Determine the [X, Y] coordinate at the center of the cell enclosing the given text.  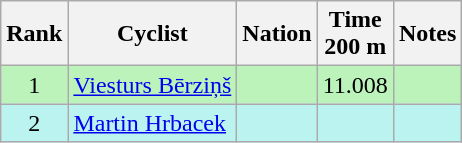
Martin Hrbacek [152, 123]
11.008 [355, 85]
Rank [34, 34]
Notes [427, 34]
1 [34, 85]
Nation [277, 34]
2 [34, 123]
Cyclist [152, 34]
Viesturs Bērziņš [152, 85]
Time200 m [355, 34]
